Search for the cell housing the specified text and yield its [X, Y] center coordinate. 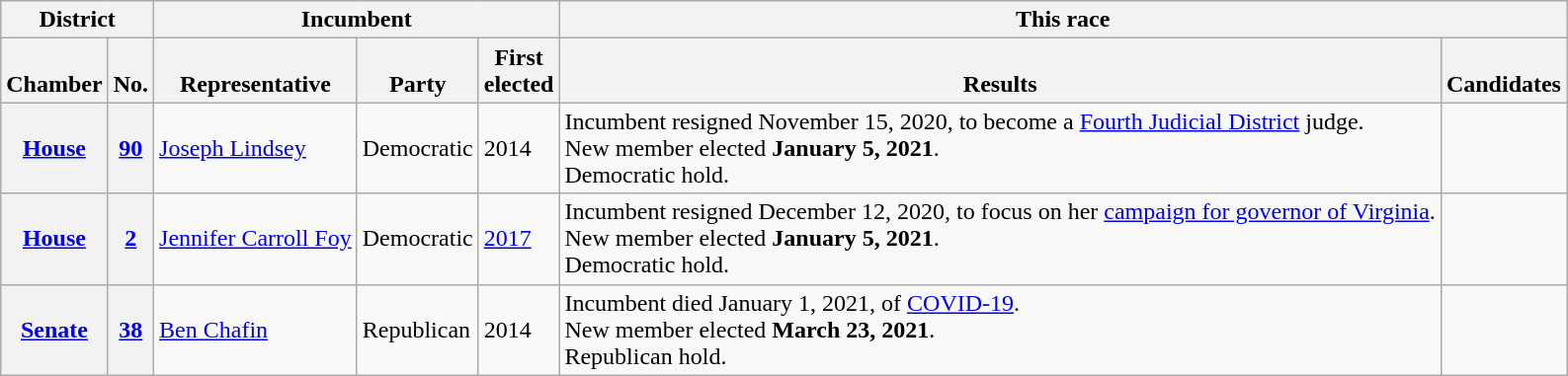
Incumbent [357, 20]
Jennifer Carroll Foy [256, 239]
Republican [417, 330]
Incumbent resigned December 12, 2020, to focus on her campaign for governor of Virginia.New member elected January 5, 2021.Democratic hold. [1000, 239]
Ben Chafin [256, 330]
Incumbent died January 1, 2021, of COVID-19.New member elected March 23, 2021.Republican hold. [1000, 330]
90 [130, 148]
Party [417, 71]
Senate [54, 330]
2017 [519, 239]
Chamber [54, 71]
Results [1000, 71]
Firstelected [519, 71]
38 [130, 330]
District [77, 20]
Representative [256, 71]
This race [1063, 20]
No. [130, 71]
2 [130, 239]
Candidates [1504, 71]
Joseph Lindsey [256, 148]
Incumbent resigned November 15, 2020, to become a Fourth Judicial District judge.New member elected January 5, 2021.Democratic hold. [1000, 148]
